Identify which cell holds the provided text, then report its (X, Y) central coordinate. 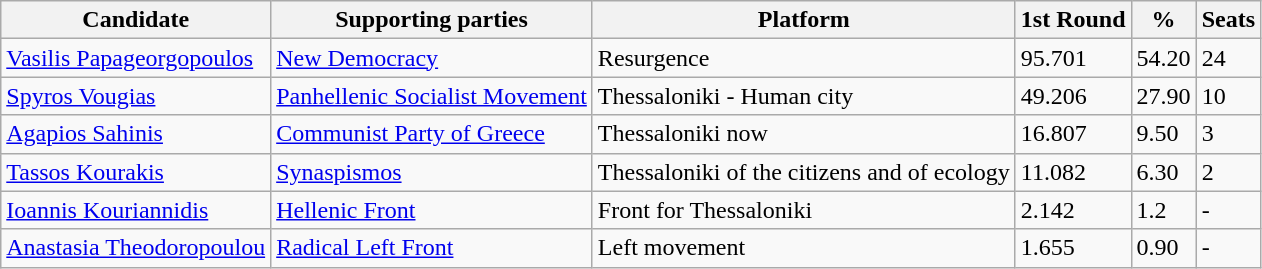
Vasilis Papageorgopoulos (136, 58)
Thessaloniki of the citizens and of ecology (804, 172)
Seats (1228, 20)
6.30 (1164, 172)
2 (1228, 172)
Front for Thessaloniki (804, 210)
Spyros Vougias (136, 96)
10 (1228, 96)
27.90 (1164, 96)
1.655 (1073, 248)
1.2 (1164, 210)
49.206 (1073, 96)
Tassos Kourakis (136, 172)
Radical Left Front (432, 248)
Panhellenic Socialist Movement (432, 96)
9.50 (1164, 134)
Anastasia Theodoropoulou (136, 248)
1st Round (1073, 20)
54.20 (1164, 58)
Supporting parties (432, 20)
0.90 (1164, 248)
Agapios Sahinis (136, 134)
Platform (804, 20)
Hellenic Front (432, 210)
New Democracy (432, 58)
Left movement (804, 248)
Thessaloniki now (804, 134)
Synaspismos (432, 172)
Ioannis Kouriannidis (136, 210)
% (1164, 20)
16.807 (1073, 134)
3 (1228, 134)
11.082 (1073, 172)
95.701 (1073, 58)
Resurgence (804, 58)
Communist Party of Greece (432, 134)
Candidate (136, 20)
24 (1228, 58)
2.142 (1073, 210)
Thessaloniki - Human city (804, 96)
